Extract the [x, y] coordinate from the center of the cell holding the provided text.  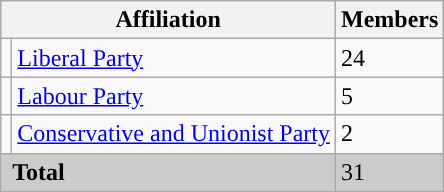
31 [390, 172]
Conservative and Unionist Party [174, 134]
Labour Party [174, 96]
Total [168, 172]
Liberal Party [174, 58]
2 [390, 134]
Members [390, 20]
5 [390, 96]
Affiliation [168, 20]
24 [390, 58]
